Capture the cell that displays the provided text and extract its [x, y] central coordinate. 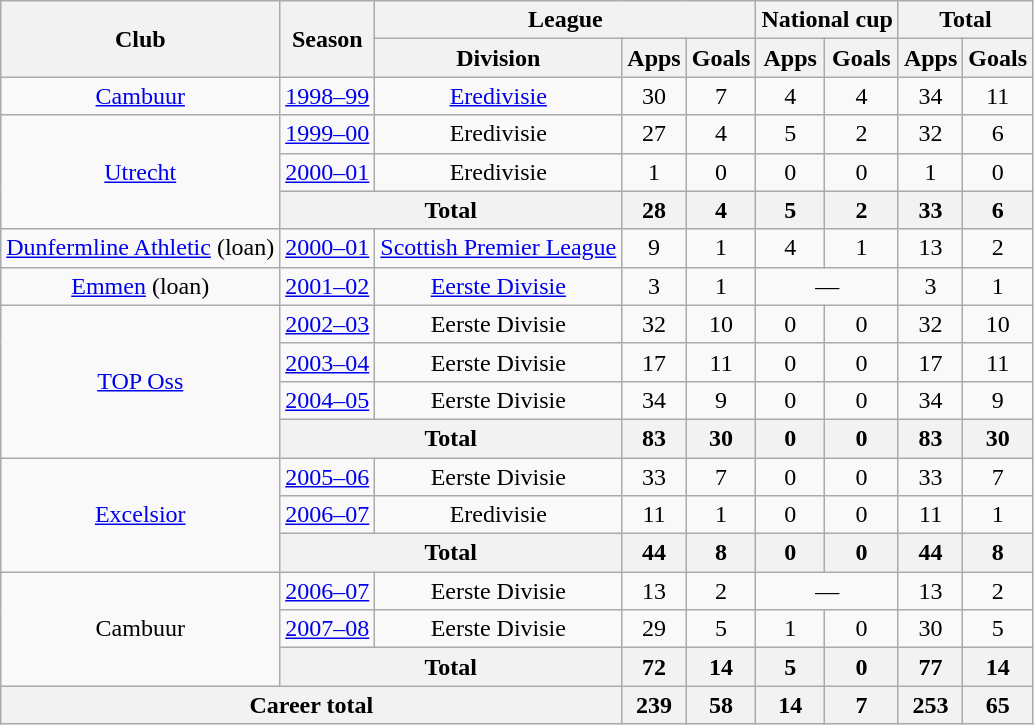
Emmen (loan) [140, 286]
2001–02 [328, 286]
27 [654, 134]
72 [654, 667]
2002–03 [328, 324]
65 [998, 705]
239 [654, 705]
National cup [827, 20]
Season [328, 39]
Dunfermline Athletic (loan) [140, 248]
2004–05 [328, 400]
2005–06 [328, 477]
League [566, 20]
2007–08 [328, 629]
TOP Oss [140, 381]
Excelsior [140, 515]
Utrecht [140, 172]
28 [654, 210]
Division [498, 58]
77 [930, 667]
Scottish Premier League [498, 248]
Career total [312, 705]
253 [930, 705]
2003–04 [328, 362]
1999–00 [328, 134]
58 [721, 705]
Club [140, 39]
29 [654, 629]
1998–99 [328, 96]
